From the cell containing the given text, extract its center point as [X, Y] coordinate. 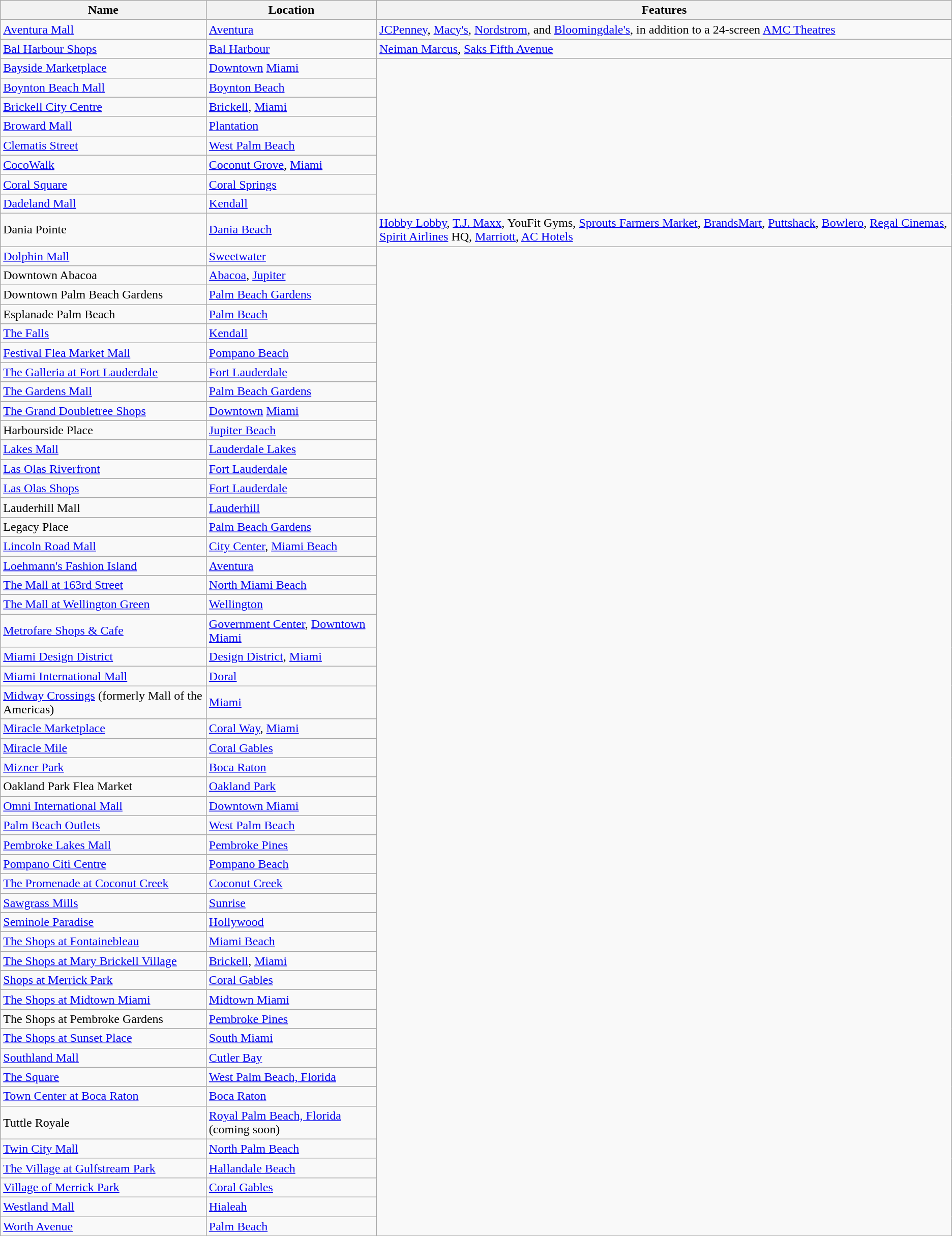
Lauderdale Lakes [291, 449]
Dadeland Mall [104, 203]
Downtown Palm Beach Gardens [104, 295]
The Shops at Midtown Miami [104, 1000]
Miami [291, 703]
Metrofare Shops & Cafe [104, 630]
Coconut Grove, Miami [291, 165]
Oakland Park Flea Market [104, 787]
JCPenney, Macy's, Nordstrom, and Bloomingdale's, in addition to a 24-screen AMC Theatres [664, 29]
Sweetwater [291, 256]
City Center, Miami Beach [291, 546]
Miami Design District [104, 657]
The Village at Gulfstream Park [104, 1168]
Tuttle Royale [104, 1123]
Royal Palm Beach, Florida (coming soon) [291, 1123]
The Shops at Sunset Place [104, 1038]
The Shops at Pembroke Gardens [104, 1019]
Coconut Creek [291, 883]
Brickell City Centre [104, 107]
Sunrise [291, 902]
Las Olas Shops [104, 488]
The Grand Doubletree Shops [104, 411]
Loehmann's Fashion Island [104, 566]
Midway Crossings (formerly Mall of the Americas) [104, 703]
Jupiter Beach [291, 430]
Plantation [291, 126]
Palm Beach Outlets [104, 825]
Omni International Mall [104, 806]
Dania Pointe [104, 230]
Dolphin Mall [104, 256]
West Palm Beach, Florida [291, 1077]
Sawgrass Mills [104, 902]
Midtown Miami [291, 1000]
Legacy Place [104, 527]
Twin City Mall [104, 1149]
North Miami Beach [291, 585]
Bal Harbour Shops [104, 49]
Wellington [291, 605]
The Square [104, 1077]
The Shops at Mary Brickell Village [104, 961]
Shops at Merrick Park [104, 980]
Town Center at Boca Raton [104, 1096]
Lakes Mall [104, 449]
The Galleria at Fort Lauderdale [104, 372]
Seminole Paradise [104, 922]
Miami International Mall [104, 676]
Doral [291, 676]
Dania Beach [291, 230]
Hollywood [291, 922]
Coral Springs [291, 184]
South Miami [291, 1038]
Government Center, Downtown Miami [291, 630]
The Promenade at Coconut Creek [104, 883]
Hialeah [291, 1207]
Oakland Park [291, 787]
Lauderhill Mall [104, 507]
The Mall at Wellington Green [104, 605]
Downtown Abacoa [104, 276]
The Falls [104, 334]
Las Olas Riverfront [104, 469]
Westland Mall [104, 1207]
Bayside Marketplace [104, 68]
Lauderhill [291, 507]
Cutler Bay [291, 1058]
The Mall at 163rd Street [104, 585]
The Shops at Fontainebleau [104, 942]
Lincoln Road Mall [104, 546]
Festival Flea Market Mall [104, 353]
Hobby Lobby, T.J. Maxx, YouFit Gyms, Sprouts Farmers Market, BrandsMart, Puttshack, Bowlero, Regal Cinemas, Spirit Airlines HQ, Marriott, AC Hotels [664, 230]
Miracle Marketplace [104, 729]
Aventura Mall [104, 29]
Miami Beach [291, 942]
Clematis Street [104, 145]
CocoWalk [104, 165]
Abacoa, Jupiter [291, 276]
Broward Mall [104, 126]
Village of Merrick Park [104, 1187]
Boynton Beach Mall [104, 87]
Coral Way, Miami [291, 729]
Hallandale Beach [291, 1168]
Design District, Miami [291, 657]
Esplanade Palm Beach [104, 314]
Miracle Mile [104, 748]
Coral Square [104, 184]
Name [104, 10]
North Palm Beach [291, 1149]
Southland Mall [104, 1058]
Neiman Marcus, Saks Fifth Avenue [664, 49]
The Gardens Mall [104, 391]
Harbourside Place [104, 430]
Features [664, 10]
Boynton Beach [291, 87]
Pompano Citi Centre [104, 864]
Pembroke Lakes Mall [104, 845]
Mizner Park [104, 767]
Location [291, 10]
Bal Harbour [291, 49]
Worth Avenue [104, 1226]
